For the text-containing cell, return its midpoint in (x, y) coordinate format. 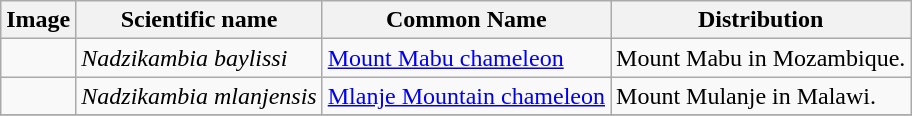
Common Name (466, 20)
Mount Mabu chameleon (466, 58)
Mount Mulanje in Malawi. (761, 96)
Nadzikambia mlanjensis (199, 96)
Scientific name (199, 20)
Image (38, 20)
Distribution (761, 20)
Mlanje Mountain chameleon (466, 96)
Nadzikambia baylissi (199, 58)
Mount Mabu in Mozambique. (761, 58)
